Extract the [X, Y] coordinate from the center of the cell holding the provided text.  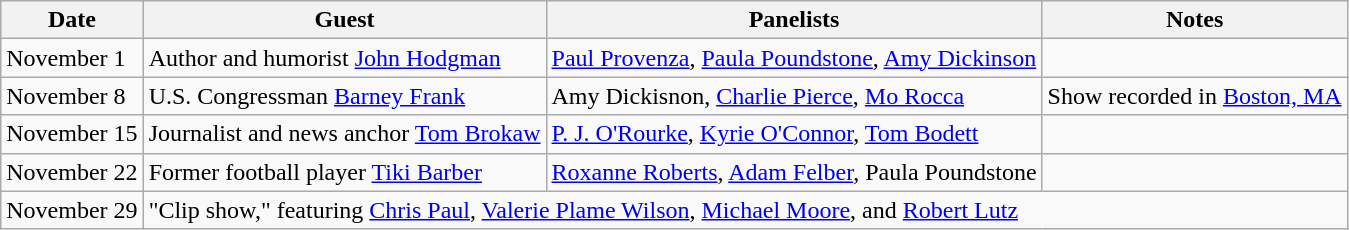
Paul Provenza, Paula Poundstone, Amy Dickinson [794, 58]
P. J. O'Rourke, Kyrie O'Connor, Tom Bodett [794, 134]
Journalist and news anchor Tom Brokaw [344, 134]
Roxanne Roberts, Adam Felber, Paula Poundstone [794, 172]
November 1 [72, 58]
November 22 [72, 172]
Show recorded in Boston, MA [1194, 96]
"Clip show," featuring Chris Paul, Valerie Plame Wilson, Michael Moore, and Robert Lutz [745, 210]
Date [72, 20]
November 15 [72, 134]
November 8 [72, 96]
Notes [1194, 20]
November 29 [72, 210]
U.S. Congressman Barney Frank [344, 96]
Former football player Tiki Barber [344, 172]
Guest [344, 20]
Panelists [794, 20]
Author and humorist John Hodgman [344, 58]
Amy Dickisnon, Charlie Pierce, Mo Rocca [794, 96]
